Extract the (x, y) coordinate from the center of the cell holding the provided text.  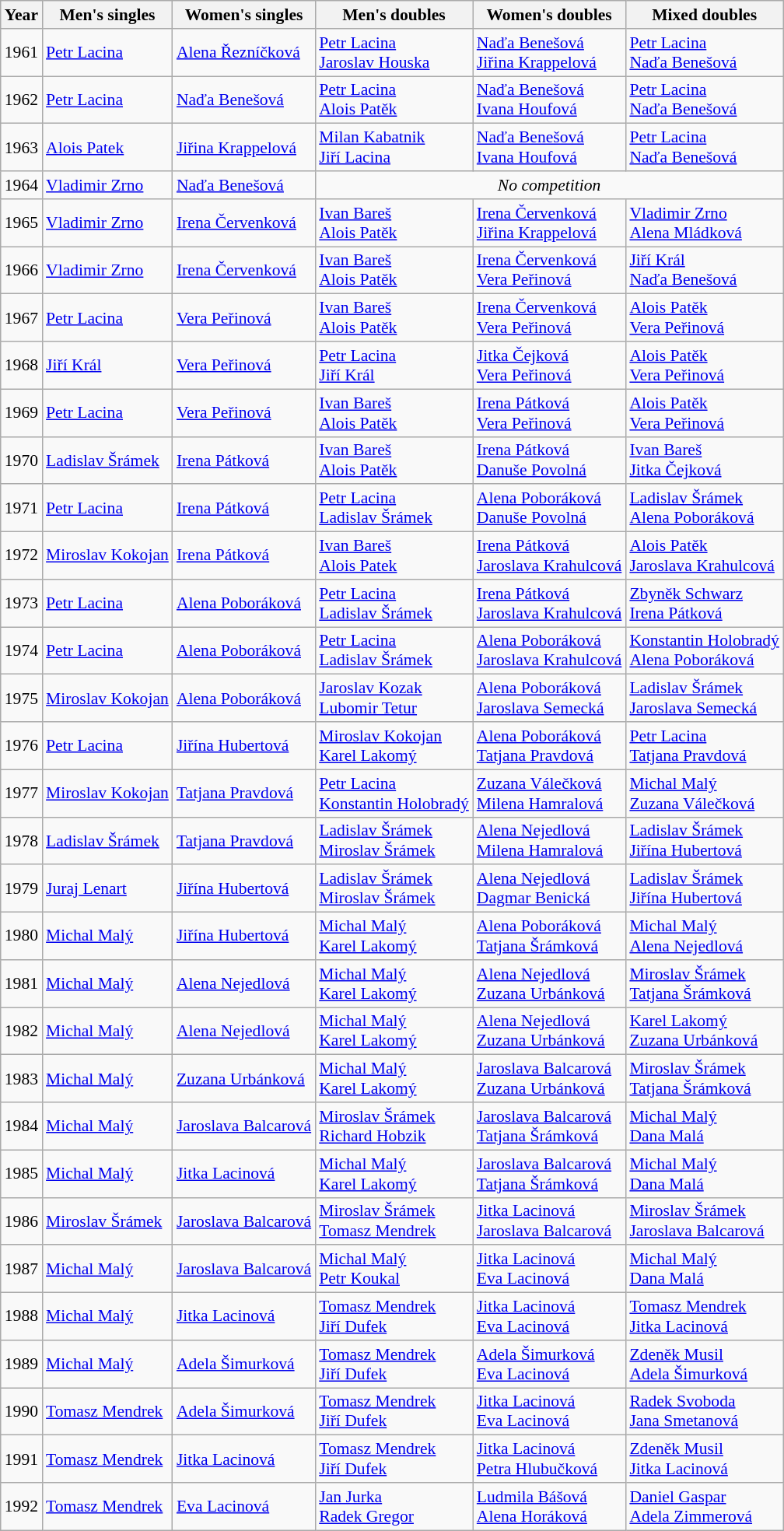
1965 (22, 222)
Zuzana Urbánková (244, 1078)
Jan JurkaRadek Gregor (394, 1506)
Jitka ČejkováVera Peřinová (549, 366)
1974 (22, 650)
Women's singles (244, 15)
Jiří Král (107, 366)
1978 (22, 840)
Miroslav ŠrámekRichard Hobzik (394, 1126)
1990 (22, 1411)
Tomasz MendrekJitka Lacinová (705, 1316)
1980 (22, 937)
1967 (22, 317)
Year (22, 15)
Jaroslava BalcarováZuzana Urbánková (549, 1078)
Alena Řezníčková (244, 53)
1963 (22, 148)
Ludmila BášováAlena Horáková (549, 1506)
Irena ČervenkováJiřina Krappelová (549, 222)
1979 (22, 888)
Jiřina Krappelová (244, 148)
Women's doubles (549, 15)
1984 (22, 1126)
Juraj Lenart (107, 888)
1989 (22, 1365)
Jaroslav KozakLubomir Tetur (394, 699)
1975 (22, 699)
Naďa BenešováJiřina Krappelová (549, 53)
1982 (22, 1032)
Ivan BarešJitka Čejková (705, 461)
1961 (22, 53)
1981 (22, 983)
1966 (22, 271)
Zbyněk SchwarzIrena Pátková (705, 604)
Milan KabatnikJiří Lacina (394, 148)
Adela ŠimurkováEva Lacinová (549, 1365)
Miroslav Šrámek (107, 1221)
Men's doubles (394, 15)
1972 (22, 555)
Karel LakomýZuzana Urbánková (705, 1032)
Miroslav KokojanKarel Lakomý (394, 745)
1969 (22, 412)
1971 (22, 509)
1973 (22, 604)
Ladislav ŠrámekJaroslava Semecká (705, 699)
Michal MalýPetr Koukal (394, 1270)
1962 (22, 100)
Alena PoborákováTatjana Šrámková (549, 937)
Radek SvobodaJana Smetanová (705, 1411)
1986 (22, 1221)
Alois PatěkJaroslava Krahulcová (705, 555)
Michal MalýZuzana Válečková (705, 794)
Alois Patek (107, 148)
Petr LacinaAlois Patěk (394, 100)
Alena PoborákováTatjana Pravdová (549, 745)
Alena PoborákováDanuše Povolná (549, 509)
Zuzana VálečkováMilena Hamralová (549, 794)
Eva Lacinová (244, 1506)
Alena NejedlováDagmar Benická (549, 888)
1977 (22, 794)
Petr LacinaJiří Král (394, 366)
1991 (22, 1459)
Alena PoborákováJaroslava Semecká (549, 699)
1987 (22, 1270)
1983 (22, 1078)
1968 (22, 366)
Irena PátkováVera Peřinová (549, 412)
Irena PátkováDanuše Povolná (549, 461)
1988 (22, 1316)
1976 (22, 745)
Miroslav ŠrámekJaroslava Balcarová (705, 1221)
No competition (549, 185)
Alena PoborákováJaroslava Krahulcová (549, 650)
Jitka LacinováPetra Hlubučková (549, 1459)
Michal MalýAlena Nejedlová (705, 937)
Petr LacinaJaroslav Houska (394, 53)
Men's singles (107, 15)
Zdeněk MusilJitka Lacinová (705, 1459)
1985 (22, 1173)
Jitka LacinováJaroslava Balcarová (549, 1221)
Zdeněk MusilAdela Šimurková (705, 1365)
Alena NejedlováMilena Hamralová (549, 840)
1992 (22, 1506)
Ivan BarešAlois Patek (394, 555)
Daniel GasparAdela Zimmerová (705, 1506)
Jiří KrálNaďa Benešová (705, 271)
Ladislav ŠrámekAlena Poboráková (705, 509)
Vladimir ZrnoAlena Mládková (705, 222)
1964 (22, 185)
Mixed doubles (705, 15)
Petr LacinaKonstantin Holobradý (394, 794)
Konstantin HolobradýAlena Poboráková (705, 650)
1970 (22, 461)
Petr LacinaTatjana Pravdová (705, 745)
Miroslav ŠrámekTomasz Mendrek (394, 1221)
